Search for the cell housing the specified text and yield its (X, Y) center coordinate. 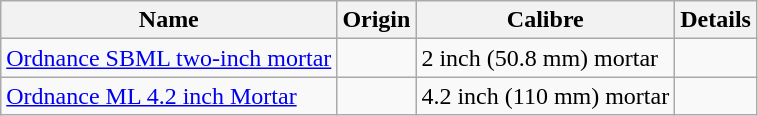
Ordnance ML 4.2 inch Mortar (169, 96)
4.2 inch (110 mm) mortar (546, 96)
Name (169, 20)
2 inch (50.8 mm) mortar (546, 58)
Origin (376, 20)
Ordnance SBML two-inch mortar (169, 58)
Details (716, 20)
Calibre (546, 20)
